Capture the cell that displays the provided text and extract its (X, Y) central coordinate. 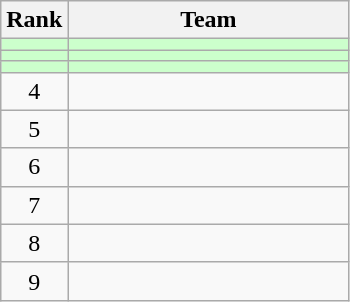
Rank (34, 20)
6 (34, 167)
5 (34, 129)
7 (34, 205)
9 (34, 281)
4 (34, 91)
Team (208, 20)
8 (34, 243)
